For the text-containing cell, return its midpoint in (X, Y) coordinate format. 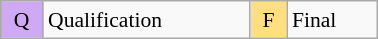
F (268, 20)
Q (22, 20)
Final (332, 20)
Qualification (146, 20)
